Search for the cell housing the specified text and yield its (X, Y) center coordinate. 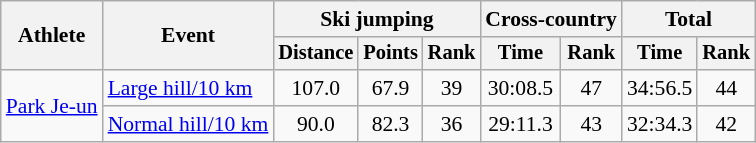
Cross-country (551, 19)
Event (188, 36)
43 (592, 124)
Points (390, 54)
Athlete (52, 36)
Total (688, 19)
Distance (316, 54)
67.9 (390, 88)
36 (452, 124)
32:34.3 (660, 124)
42 (726, 124)
47 (592, 88)
29:11.3 (520, 124)
107.0 (316, 88)
Large hill/10 km (188, 88)
39 (452, 88)
90.0 (316, 124)
34:56.5 (660, 88)
82.3 (390, 124)
Normal hill/10 km (188, 124)
44 (726, 88)
Park Je-un (52, 106)
Ski jumping (376, 19)
30:08.5 (520, 88)
